Capture the cell that displays the provided text and extract its (x, y) central coordinate. 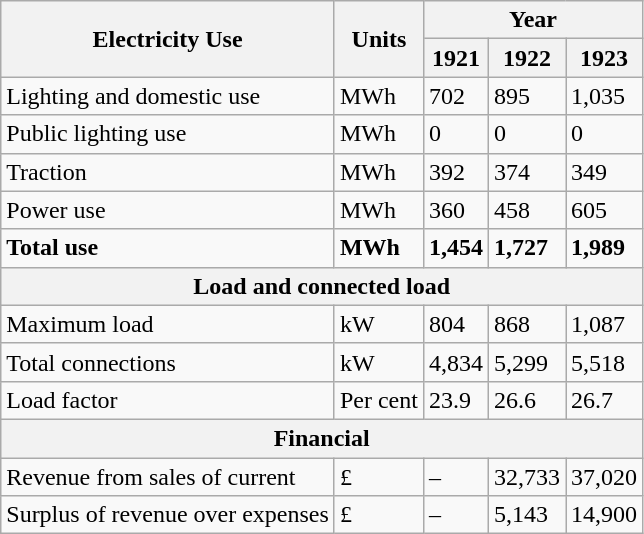
26.7 (604, 400)
804 (456, 324)
Units (378, 39)
1,989 (604, 248)
Load factor (168, 400)
14,900 (604, 515)
1922 (526, 58)
Power use (168, 210)
458 (526, 210)
5,143 (526, 515)
Revenue from sales of current (168, 477)
1,035 (604, 96)
23.9 (456, 400)
Financial (322, 438)
Total connections (168, 362)
32,733 (526, 477)
Surplus of revenue over expenses (168, 515)
Load and connected load (322, 286)
Public lighting use (168, 134)
26.6 (526, 400)
349 (604, 172)
37,020 (604, 477)
868 (526, 324)
702 (456, 96)
1923 (604, 58)
Total use (168, 248)
360 (456, 210)
1,727 (526, 248)
Traction (168, 172)
1921 (456, 58)
1,087 (604, 324)
392 (456, 172)
4,834 (456, 362)
1,454 (456, 248)
Year (532, 20)
895 (526, 96)
374 (526, 172)
Maximum load (168, 324)
Per cent (378, 400)
5,299 (526, 362)
Electricity Use (168, 39)
5,518 (604, 362)
Lighting and domestic use (168, 96)
605 (604, 210)
